Scan for the cell matching the given text and deliver its (x, y) coordinate at center. 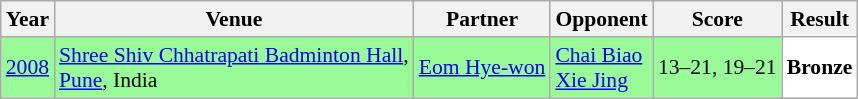
Eom Hye-won (482, 68)
Score (718, 19)
Year (28, 19)
Venue (234, 19)
Chai Biao Xie Jing (602, 68)
13–21, 19–21 (718, 68)
2008 (28, 68)
Result (820, 19)
Bronze (820, 68)
Shree Shiv Chhatrapati Badminton Hall,Pune, India (234, 68)
Partner (482, 19)
Opponent (602, 19)
